Pinpoint the cell where the given text exists, returning its [x, y] midpoint coordinate. 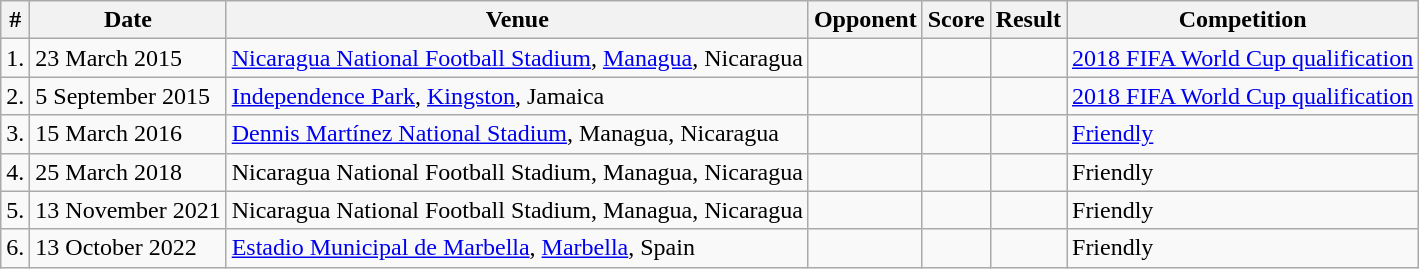
Competition [1242, 20]
4. [16, 172]
23 March 2015 [128, 58]
25 March 2018 [128, 172]
Score [956, 20]
13 November 2021 [128, 210]
2. [16, 96]
1. [16, 58]
Opponent [865, 20]
Venue [517, 20]
Estadio Municipal de Marbella, Marbella, Spain [517, 248]
5 September 2015 [128, 96]
Result [1028, 20]
Date [128, 20]
Dennis Martínez National Stadium, Managua, Nicaragua [517, 134]
13 October 2022 [128, 248]
5. [16, 210]
Independence Park, Kingston, Jamaica [517, 96]
# [16, 20]
6. [16, 248]
3. [16, 134]
15 March 2016 [128, 134]
